Identify which cell holds the provided text, then report its [X, Y] central coordinate. 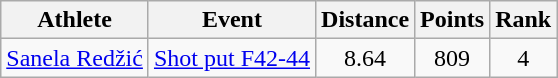
Event [232, 20]
Sanela Redžić [75, 58]
809 [452, 58]
Points [452, 20]
4 [524, 58]
Rank [524, 20]
Athlete [75, 20]
8.64 [366, 58]
Shot put F42-44 [232, 58]
Distance [366, 20]
